Capture the cell that displays the provided text and extract its (X, Y) central coordinate. 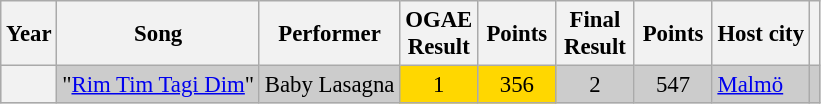
OGAE Result (439, 34)
Final Result (595, 34)
356 (517, 85)
Baby Lasagna (329, 85)
Year (29, 34)
Performer (329, 34)
2 (595, 85)
"Rim Tim Tagi Dim" (158, 85)
1 (439, 85)
Malmö (760, 85)
547 (673, 85)
Host city (760, 34)
Song (158, 34)
